Provide the (x, y) coordinate of the cell's center where the given text is located.  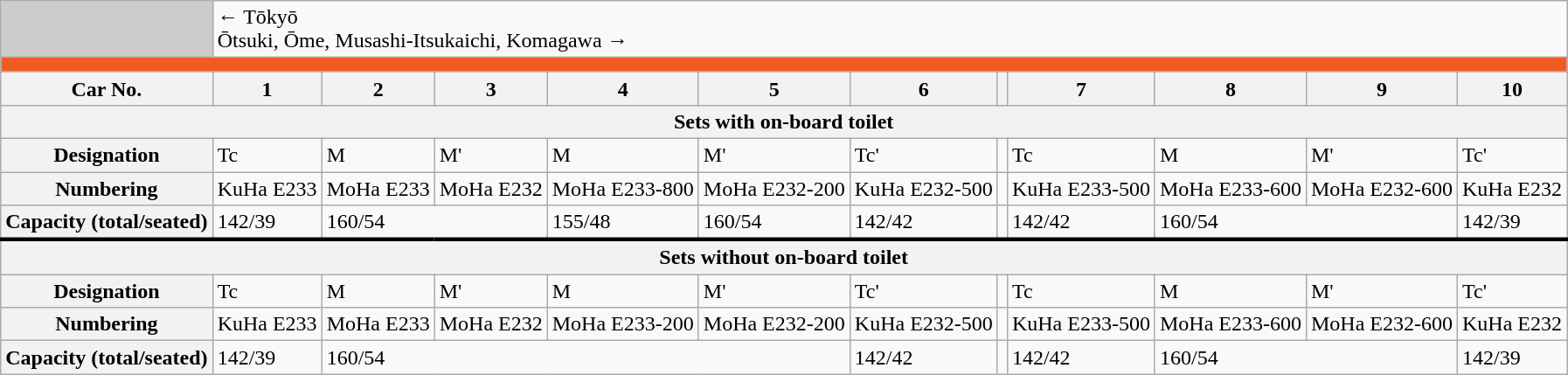
8 (1231, 88)
5 (774, 88)
9 (1381, 88)
1 (267, 88)
← TōkyōŌtsuki, Ōme, Musashi-Itsukaichi, Komagawa → (890, 30)
Car No. (107, 88)
7 (1080, 88)
MoHa E233-200 (622, 324)
MoHa E233-800 (622, 188)
6 (923, 88)
Sets without on-board toilet (784, 257)
4 (622, 88)
3 (491, 88)
2 (378, 88)
155/48 (622, 223)
Sets with on-board toilet (784, 122)
10 (1512, 88)
